Extract the (x, y) coordinate from the center of the cell holding the provided text.  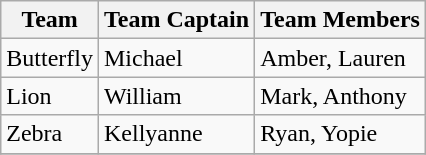
Amber, Lauren (340, 58)
Team Captain (176, 20)
Butterfly (50, 58)
Team (50, 20)
Michael (176, 58)
Team Members (340, 20)
William (176, 96)
Ryan, Yopie (340, 134)
Zebra (50, 134)
Mark, Anthony (340, 96)
Lion (50, 96)
Kellyanne (176, 134)
